Provide the (x, y) coordinate of the cell's center where the given text is located.  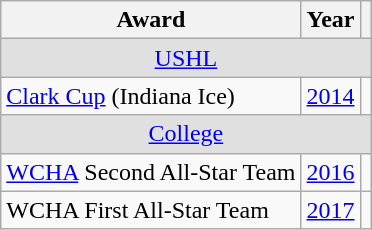
College (186, 134)
2014 (330, 96)
USHL (186, 58)
2017 (330, 210)
Year (330, 20)
Clark Cup (Indiana Ice) (151, 96)
Award (151, 20)
WCHA First All-Star Team (151, 210)
2016 (330, 172)
WCHA Second All-Star Team (151, 172)
